Return the (X, Y) coordinate for the center point of the cell that contains the specified text.  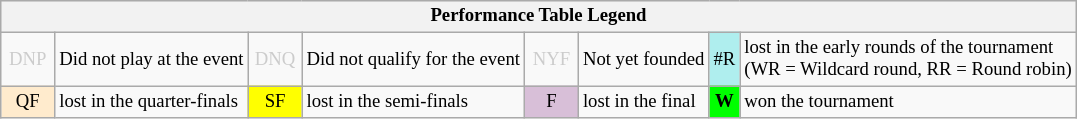
QF (28, 102)
SF (275, 102)
won the tournament (908, 102)
#R (724, 60)
lost in the final (643, 102)
Not yet founded (643, 60)
NYF (551, 60)
DNQ (275, 60)
DNP (28, 60)
lost in the early rounds of the tournament(WR = Wildcard round, RR = Round robin) (908, 60)
Performance Table Legend (538, 16)
lost in the semi-finals (413, 102)
F (551, 102)
lost in the quarter-finals (152, 102)
W (724, 102)
Did not qualify for the event (413, 60)
Did not play at the event (152, 60)
